Scan for the cell matching the given text and deliver its [X, Y] coordinate at center. 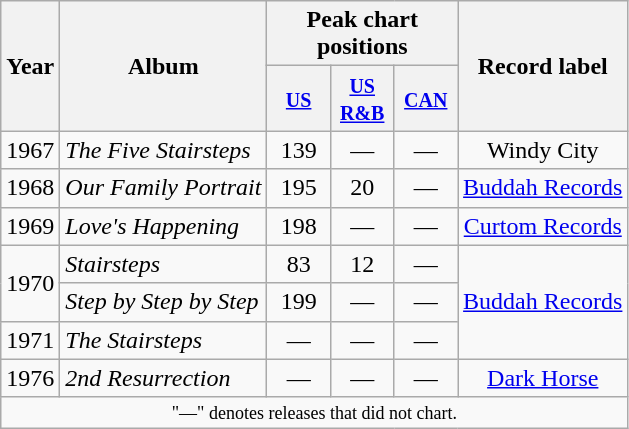
2nd Resurrection [164, 378]
The Stairsteps [164, 340]
"—" denotes releases that did not chart. [314, 412]
CAN [426, 98]
Album [164, 66]
USR&B [362, 98]
Step by Step by Step [164, 302]
195 [299, 188]
1970 [30, 283]
Stairsteps [164, 264]
US [299, 98]
199 [299, 302]
1967 [30, 150]
1969 [30, 226]
Year [30, 66]
The Five Stairsteps [164, 150]
Dark Horse [543, 378]
Peak chart positions [362, 34]
Curtom Records [543, 226]
139 [299, 150]
83 [299, 264]
1976 [30, 378]
1968 [30, 188]
1971 [30, 340]
12 [362, 264]
198 [299, 226]
Our Family Portrait [164, 188]
Windy City [543, 150]
20 [362, 188]
Love's Happening [164, 226]
Record label [543, 66]
